Scan for the cell matching the given text and deliver its [x, y] coordinate at center. 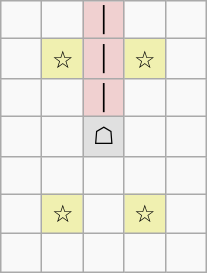
☖ [104, 136]
